Identify which cell holds the provided text, then report its (x, y) central coordinate. 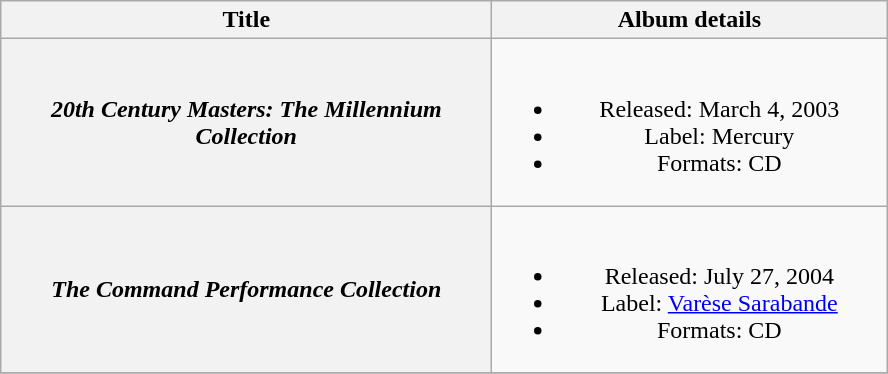
Album details (690, 20)
Title (246, 20)
The Command Performance Collection (246, 290)
Released: July 27, 2004Label: Varèse SarabandeFormats: CD (690, 290)
Released: March 4, 2003Label: MercuryFormats: CD (690, 122)
20th Century Masters: The Millennium Collection (246, 122)
